Scan for the cell matching the given text and deliver its (x, y) coordinate at center. 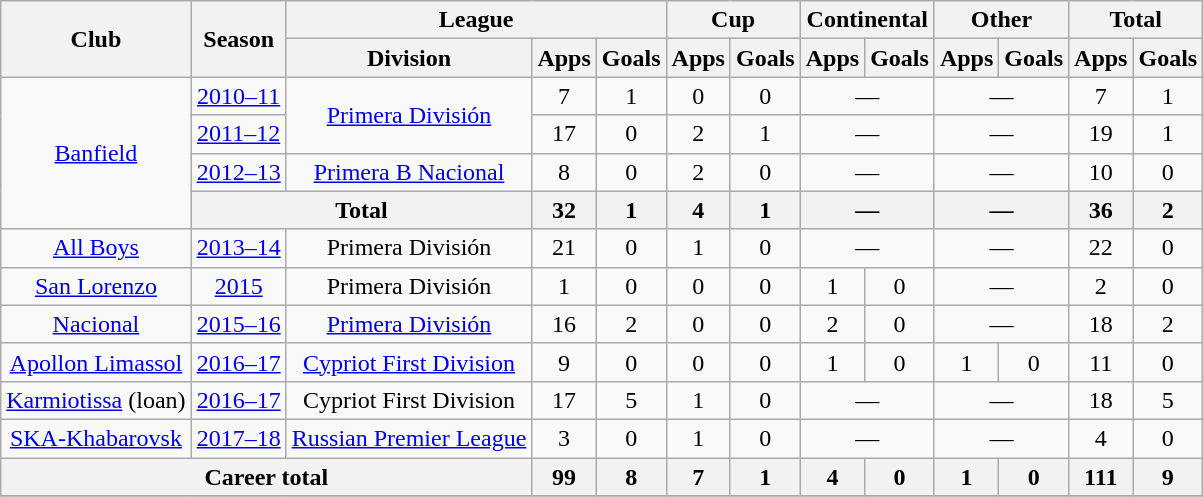
2012–13 (238, 172)
11 (1101, 362)
2015 (238, 286)
10 (1101, 172)
111 (1101, 477)
All Boys (96, 248)
Other (1001, 20)
2015–16 (238, 324)
Banfield (96, 153)
Cup (733, 20)
Season (238, 39)
32 (564, 210)
SKA-Khabarovsk (96, 438)
16 (564, 324)
League (476, 20)
36 (1101, 210)
19 (1101, 134)
99 (564, 477)
22 (1101, 248)
2013–14 (238, 248)
21 (564, 248)
Apollon Limassol (96, 362)
Club (96, 39)
2010–11 (238, 96)
Nacional (96, 324)
Continental (867, 20)
Division (409, 58)
Russian Premier League (409, 438)
San Lorenzo (96, 286)
2017–18 (238, 438)
2011–12 (238, 134)
Primera B Nacional (409, 172)
3 (564, 438)
Karmiotissa (loan) (96, 400)
Career total (266, 477)
